Capture the cell that displays the provided text and extract its (x, y) central coordinate. 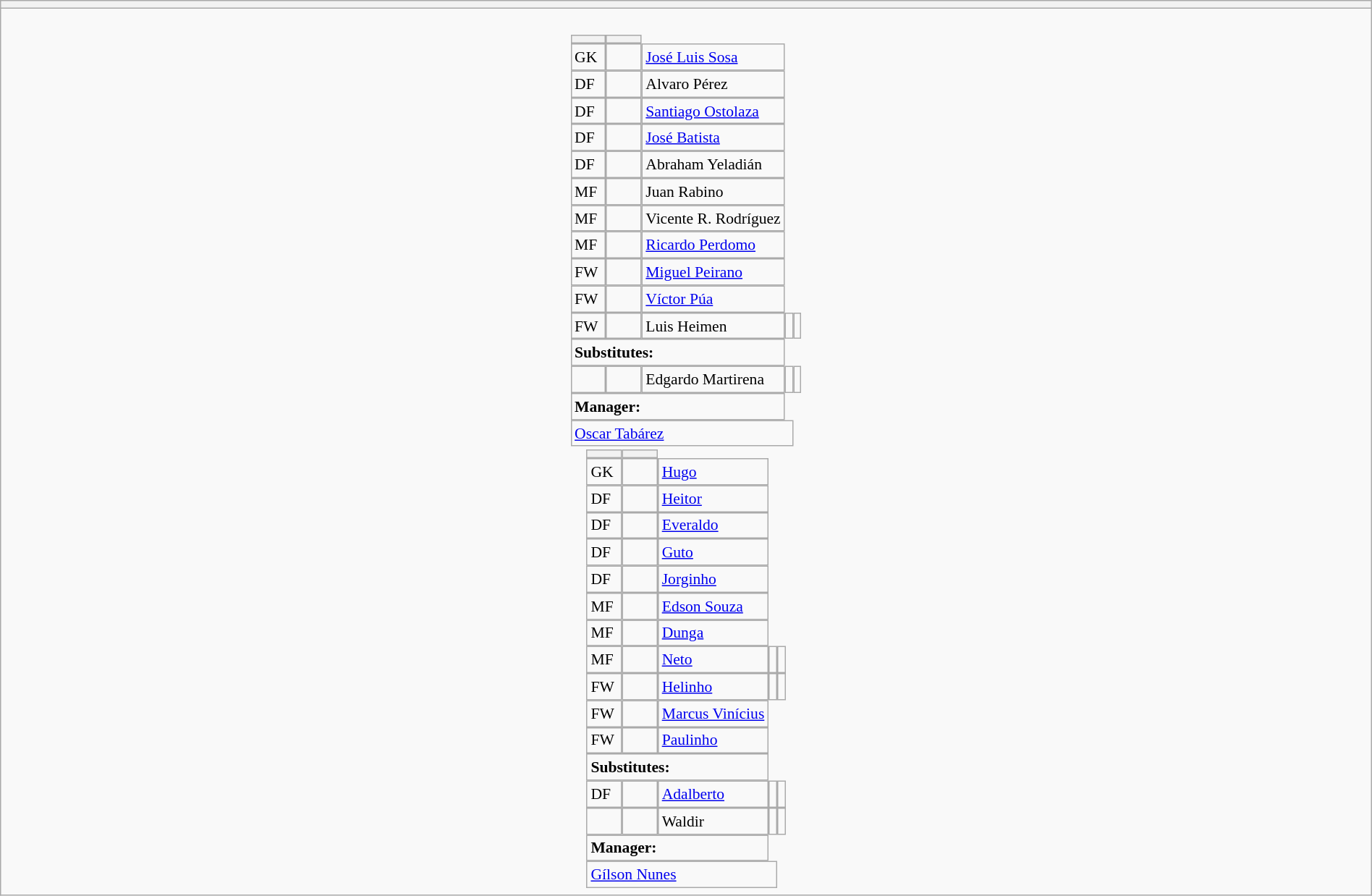
Jorginho (713, 579)
Alvaro Pérez (713, 84)
Santiago Ostolaza (713, 111)
José Luis Sosa (713, 56)
Helinho (713, 686)
Neto (713, 660)
Ricardo Perdomo (713, 245)
Dunga (713, 633)
Heitor (713, 498)
Waldir (713, 821)
Marcus Vinícius (713, 714)
Edgardo Martirena (713, 379)
Guto (713, 551)
Oscar Tabárez (682, 433)
Víctor Púa (713, 298)
Vicente R. Rodríguez (713, 219)
Edson Souza (713, 607)
Juan Rabino (713, 191)
Luis Heimen (713, 326)
Adalberto (713, 795)
Everaldo (713, 525)
Miguel Peirano (713, 272)
Hugo (713, 472)
Paulinho (713, 740)
Abraham Yeladián (713, 165)
Gílson Nunes (682, 874)
José Batista (713, 138)
